Locate the cell with the specified text and output its (X, Y) center coordinate. 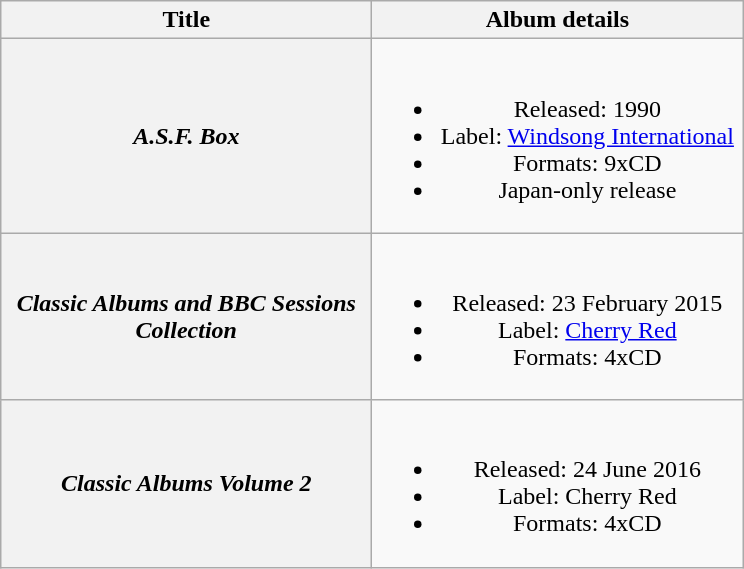
Classic Albums and BBC Sessions Collection (186, 316)
Classic Albums Volume 2 (186, 484)
Released: 1990Label: Windsong InternationalFormats: 9xCDJapan-only release (558, 136)
Released: 24 June 2016Label: Cherry RedFormats: 4xCD (558, 484)
Title (186, 20)
Released: 23 February 2015Label: Cherry RedFormats: 4xCD (558, 316)
Album details (558, 20)
A.S.F. Box (186, 136)
